Return [x, y] of the center of cell containing provided text 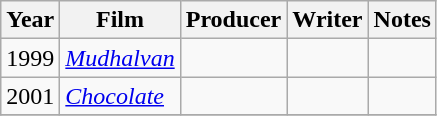
1999 [30, 58]
Year [30, 20]
Film [120, 20]
Writer [328, 20]
Notes [402, 20]
Chocolate [120, 96]
2001 [30, 96]
Producer [234, 20]
Mudhalvan [120, 58]
